Find where the given text appears and provide that cell's center as (X, Y) coordinate. 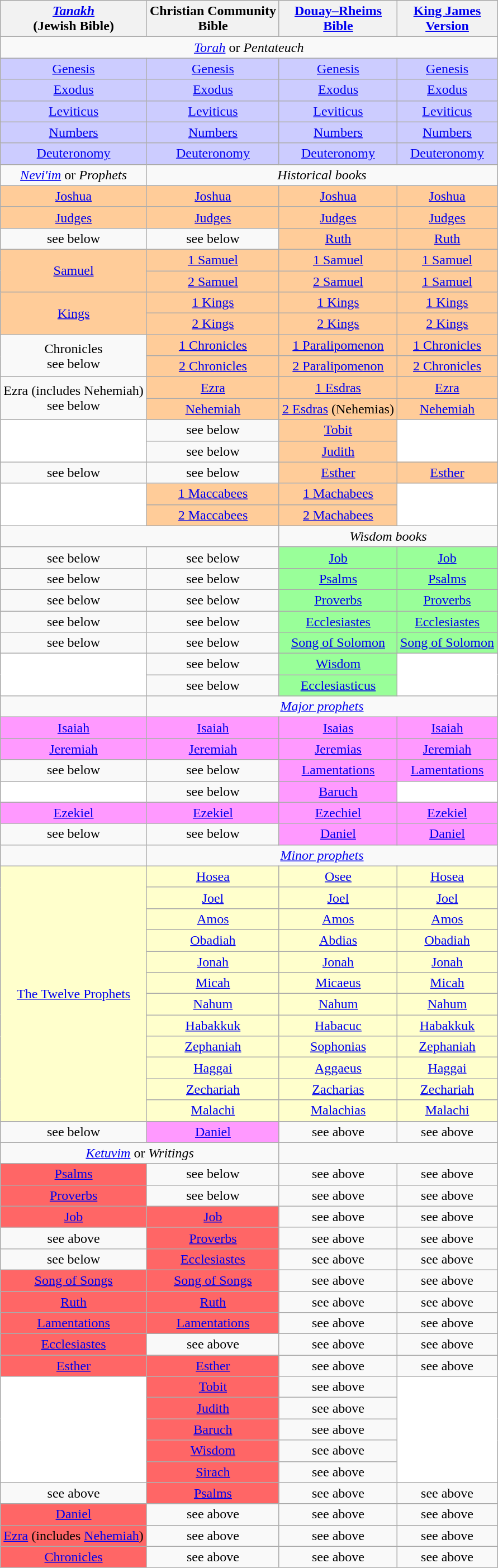
Ezra (includes Nehemiah)see below (74, 398)
Ezra (includes Nehemiah) (74, 1536)
Christian Community Bible (212, 19)
Minor prophets (322, 855)
Torah or Pentateuch (249, 47)
Micaeus (338, 983)
Habacuc (338, 1026)
Nevi'im or Prophets (74, 175)
Ezechiel (338, 813)
Major prophets (322, 707)
Malachias (338, 1111)
1 Maccabees (212, 494)
1 Esdras (338, 388)
Douay–Rheims Bible (338, 19)
Abdias (338, 940)
Historical books (322, 175)
Aggaeus (338, 1068)
Osee (338, 876)
2 Paralipomenon (338, 366)
Samuel (74, 270)
2 Maccabees (212, 515)
Sophonias (338, 1047)
Ecclesiasticus (338, 685)
1 Machabees (338, 494)
Ketuvim or Writings (140, 1153)
Kings (74, 313)
Zacharias (338, 1089)
King James Version (447, 19)
Chronicles (74, 1557)
2 Esdras (Nehemias) (338, 409)
Jeremias (338, 749)
2 Machabees (338, 515)
The Twelve Prophets (74, 993)
1 Paralipomenon (338, 345)
Sirach (212, 1472)
Chroniclessee below (74, 356)
Isaias (338, 728)
Wisdom books (388, 536)
Tanakh (Jewish Bible) (74, 19)
